Locate the cell with the specified text and output its [X, Y] center coordinate. 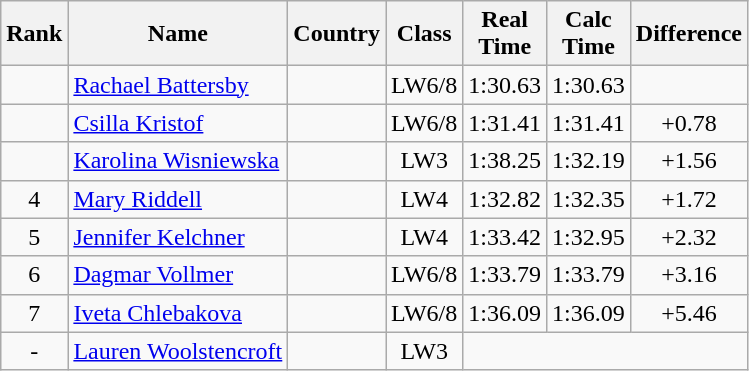
Iveta Chlebakova [178, 313]
Mary Riddell [178, 199]
RealTime [505, 34]
Difference [688, 34]
Country [337, 34]
Class [424, 34]
Rachael Battersby [178, 85]
+1.72 [688, 199]
Dagmar Vollmer [178, 275]
- [34, 351]
4 [34, 199]
5 [34, 237]
1:38.25 [505, 161]
+3.16 [688, 275]
+1.56 [688, 161]
+5.46 [688, 313]
Rank [34, 34]
+0.78 [688, 123]
1:32.35 [589, 199]
Jennifer Kelchner [178, 237]
Lauren Woolstencroft [178, 351]
Csilla Kristof [178, 123]
1:32.19 [589, 161]
1:32.82 [505, 199]
7 [34, 313]
+2.32 [688, 237]
1:32.95 [589, 237]
CalcTime [589, 34]
1:33.42 [505, 237]
6 [34, 275]
Name [178, 34]
Karolina Wisniewska [178, 161]
